Scan for the cell matching the given text and deliver its (X, Y) coordinate at center. 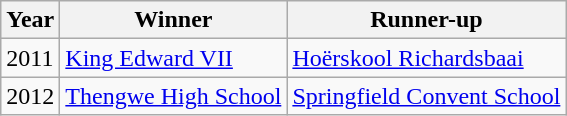
Winner (174, 20)
2012 (30, 96)
2011 (30, 58)
Runner-up (426, 20)
Hoërskool Richardsbaai (426, 58)
Springfield Convent School (426, 96)
Year (30, 20)
Thengwe High School (174, 96)
King Edward VII (174, 58)
